Return the [x, y] coordinate for the center point of the cell that contains the specified text.  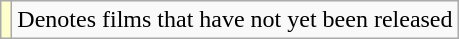
Denotes films that have not yet been released [235, 20]
